Identify which cell holds the provided text, then report its [x, y] central coordinate. 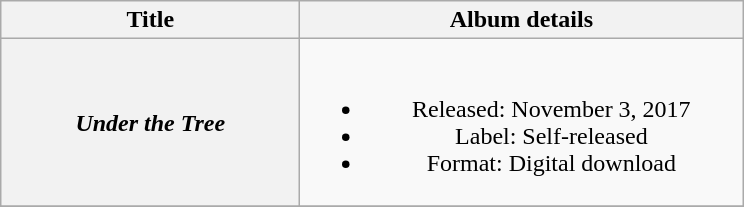
Under the Tree [150, 122]
Album details [522, 20]
Title [150, 20]
Released: November 3, 2017Label: Self-releasedFormat: Digital download [522, 122]
